Output the (x, y) coordinate of the center of the cell containing the given text.  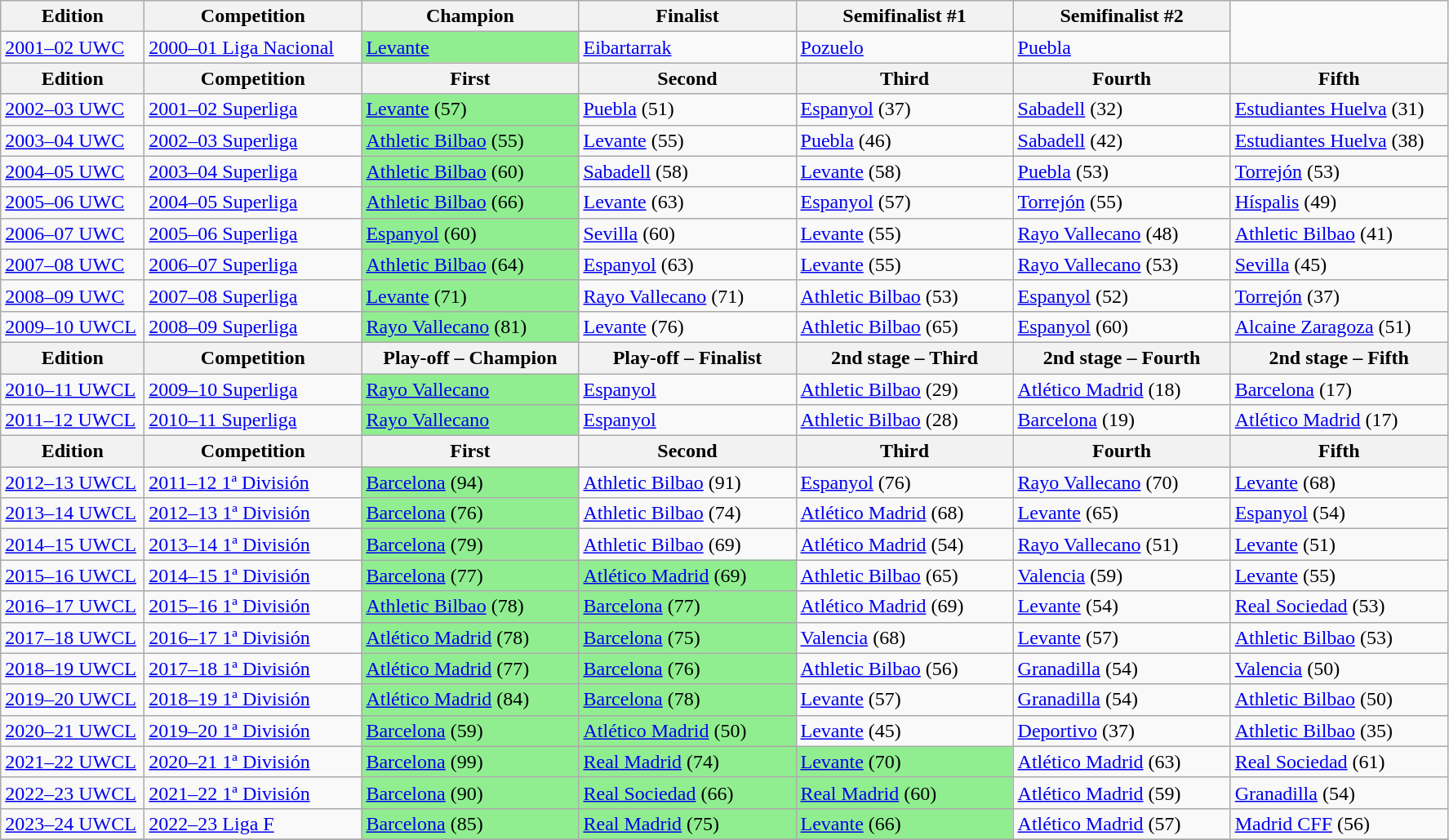
Torrejón (53) (1339, 171)
2001–02 Superliga (253, 109)
Athletic Bilbao (41) (1339, 233)
Barcelona (99) (470, 762)
2005–06 Superliga (253, 233)
Levante (58) (905, 171)
Espanyol (76) (905, 482)
Torrejón (37) (1339, 296)
Sabadell (42) (1122, 140)
Estudiantes Huelva (38) (1339, 140)
Athletic Bilbao (64) (470, 264)
Espanyol (37) (905, 109)
Levante (54) (1122, 607)
2016–17 UWCL (73, 607)
2013–14 UWCL (73, 513)
Atlético Madrid (54) (905, 544)
Real Sociedad (61) (1339, 762)
Athletic Bilbao (55) (470, 140)
Puebla (46) (905, 140)
Barcelona (90) (470, 793)
Rayo Vallecano (53) (1122, 264)
Puebla (51) (687, 109)
Barcelona (78) (687, 700)
Real Madrid (60) (905, 793)
Levante (65) (1122, 513)
Sabadell (58) (687, 171)
Espanyol (57) (905, 202)
Madrid CFF (56) (1339, 824)
2019–20 1ª División (253, 731)
2003–04 UWC (73, 140)
Athletic Bilbao (60) (470, 171)
Puebla (1122, 47)
Athletic Bilbao (35) (1339, 731)
Puebla (53) (1122, 171)
Athletic Bilbao (56) (905, 669)
2006–07 UWC (73, 233)
Atlético Madrid (18) (1122, 389)
Levante (45) (905, 731)
2011–12 UWCL (73, 420)
2020–21 1ª División (253, 762)
Levante (70) (905, 762)
2001–02 UWC (73, 47)
Sevilla (45) (1339, 264)
Valencia (68) (905, 638)
Play-off – Champion (470, 358)
Espanyol (52) (1122, 296)
2004–05 Superliga (253, 202)
Levante (68) (1339, 482)
2006–07 Superliga (253, 264)
2012–13 1ª División (253, 513)
Rayo Vallecano (48) (1122, 233)
2002–03 Superliga (253, 140)
2021–22 UWCL (73, 762)
Athletic Bilbao (91) (687, 482)
Rayo Vallecano (71) (687, 296)
2018–19 UWCL (73, 669)
Levante (66) (905, 824)
Atlético Madrid (17) (1339, 420)
2022–23 Liga F (253, 824)
Athletic Bilbao (66) (470, 202)
2013–14 1ª División (253, 544)
2011–12 1ª División (253, 482)
Finalist (687, 16)
2nd stage – Fourth (1122, 358)
2017–18 UWCL (73, 638)
Real Sociedad (53) (1339, 607)
2000–01 Liga Nacional (253, 47)
Espanyol (63) (687, 264)
Espanyol (54) (1339, 513)
2012–13 UWCL (73, 482)
Play-off – Finalist (687, 358)
2015–16 UWCL (73, 576)
Valencia (50) (1339, 669)
Barcelona (94) (470, 482)
Sevilla (60) (687, 233)
Levante (63) (687, 202)
Atlético Madrid (68) (905, 513)
Rayo Vallecano (81) (470, 327)
Valencia (59) (1122, 576)
2017–18 1ª División (253, 669)
2020–21 UWCL (73, 731)
Rayo Vallecano (70) (1122, 482)
Barcelona (17) (1339, 389)
2022–23 UWCL (73, 793)
Sabadell (32) (1122, 109)
2007–08 Superliga (253, 296)
Rayo Vallecano (51) (1122, 544)
Athletic Bilbao (78) (470, 607)
Híspalis (49) (1339, 202)
Real Madrid (74) (687, 762)
2008–09 UWC (73, 296)
2015–16 1ª División (253, 607)
Levante (51) (1339, 544)
Atlético Madrid (57) (1122, 824)
Barcelona (19) (1122, 420)
Estudiantes Huelva (31) (1339, 109)
Athletic Bilbao (29) (905, 389)
Athletic Bilbao (50) (1339, 700)
Barcelona (85) (470, 824)
2002–03 UWC (73, 109)
2003–04 Superliga (253, 171)
Atlético Madrid (78) (470, 638)
2014–15 UWCL (73, 544)
Levante (71) (470, 296)
Atlético Madrid (59) (1122, 793)
Atlético Madrid (84) (470, 700)
2nd stage – Third (905, 358)
2021–22 1ª División (253, 793)
Levante (76) (687, 327)
2007–08 UWC (73, 264)
Athletic Bilbao (28) (905, 420)
Atlético Madrid (77) (470, 669)
Real Sociedad (66) (687, 793)
Semifinalist #1 (905, 16)
2010–11 UWCL (73, 389)
2004–05 UWC (73, 171)
Real Madrid (75) (687, 824)
2005–06 UWC (73, 202)
2016–17 1ª División (253, 638)
Barcelona (75) (687, 638)
2nd stage – Fifth (1339, 358)
Atlético Madrid (63) (1122, 762)
2014–15 1ª División (253, 576)
2010–11 Superliga (253, 420)
Alcaine Zaragoza (51) (1339, 327)
2008–09 Superliga (253, 327)
Athletic Bilbao (69) (687, 544)
Semifinalist #2 (1122, 16)
Pozuelo (905, 47)
Atlético Madrid (50) (687, 731)
Barcelona (79) (470, 544)
Barcelona (59) (470, 731)
2019–20 UWCL (73, 700)
Torrejón (55) (1122, 202)
Deportivo (37) (1122, 731)
2009–10 UWCL (73, 327)
Levante (470, 47)
Champion (470, 16)
2009–10 Superliga (253, 389)
Athletic Bilbao (74) (687, 513)
Eibartarrak (687, 47)
2023–24 UWCL (73, 824)
2018–19 1ª División (253, 700)
